Return the (x, y) coordinate for the center point of the cell that contains the specified text.  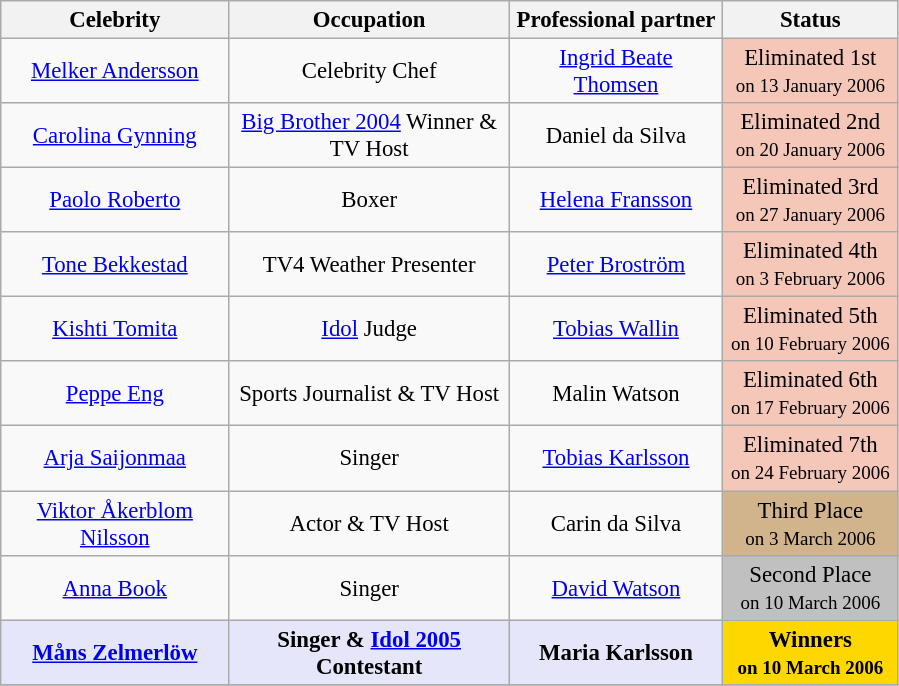
Tobias Karlsson (616, 458)
Eliminated 2ndon 20 January 2006 (811, 136)
Eliminated 7thon 24 February 2006 (811, 458)
Viktor Åkerblom Nilsson (115, 524)
Singer & Idol 2005 Contestant (370, 652)
Tone Bekkestad (115, 264)
Peter Broström (616, 264)
Third Placeon 3 March 2006 (811, 524)
Maria Karlsson (616, 652)
Eliminated 4thon 3 February 2006 (811, 264)
Kishti Tomita (115, 330)
Paolo Roberto (115, 200)
Boxer (370, 200)
Ingrid Beate Thomsen (616, 72)
Celebrity Chef (370, 72)
Idol Judge (370, 330)
Eliminated 5thon 10 February 2006 (811, 330)
Peppe Eng (115, 394)
Arja Saijonmaa (115, 458)
Winnerson 10 March 2006 (811, 652)
Tobias Wallin (616, 330)
Malin Watson (616, 394)
Helena Fransson (616, 200)
Måns Zelmerlöw (115, 652)
TV4 Weather Presenter (370, 264)
Eliminated 6thon 17 February 2006 (811, 394)
Big Brother 2004 Winner & TV Host (370, 136)
Melker Andersson (115, 72)
Anna Book (115, 588)
Professional partner (616, 20)
Eliminated 3rdon 27 January 2006 (811, 200)
Carin da Silva (616, 524)
Eliminated 1ston 13 January 2006 (811, 72)
Status (811, 20)
Carolina Gynning (115, 136)
Sports Journalist & TV Host (370, 394)
Daniel da Silva (616, 136)
David Watson (616, 588)
Actor & TV Host (370, 524)
Second Placeon 10 March 2006 (811, 588)
Occupation (370, 20)
Celebrity (115, 20)
